Return (x, y) of the center of cell containing provided text 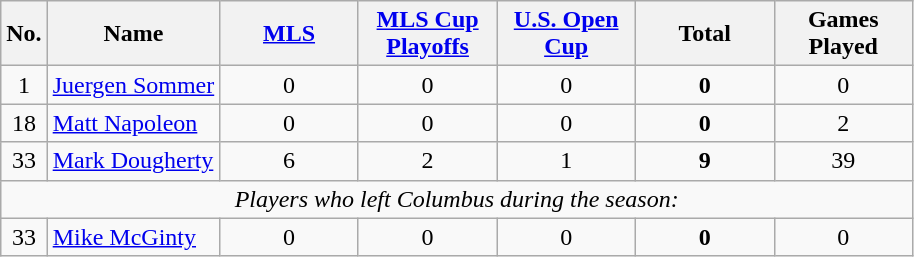
MLS (290, 34)
9 (704, 161)
Mike McGinty (134, 237)
Players who left Columbus during the season: (457, 199)
U.S. Open Cup (566, 34)
No. (24, 34)
Total (704, 34)
Matt Napoleon (134, 123)
18 (24, 123)
39 (844, 161)
Mark Dougherty (134, 161)
MLS Cup Playoffs (428, 34)
Games Played (844, 34)
Name (134, 34)
Juergen Sommer (134, 85)
6 (290, 161)
